Scan for the cell matching the given text and deliver its [x, y] coordinate at center. 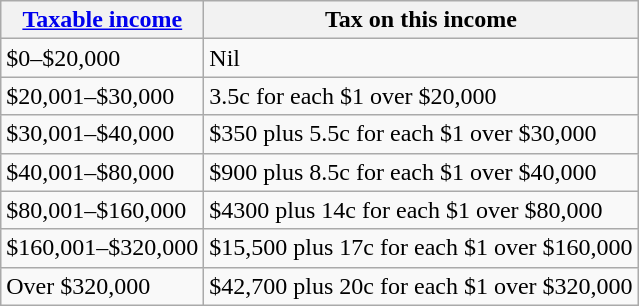
$160,001–$320,000 [102, 248]
$80,001–$160,000 [102, 210]
$40,001–$80,000 [102, 172]
3.5c for each $1 over $20,000 [421, 96]
$30,001–$40,000 [102, 134]
Over $320,000 [102, 286]
$15,500 plus 17c for each $1 over $160,000 [421, 248]
Tax on this income [421, 20]
$20,001–$30,000 [102, 96]
$4300 plus 14c for each $1 over $80,000 [421, 210]
$900 plus 8.5c for each $1 over $40,000 [421, 172]
$42,700 plus 20c for each $1 over $320,000 [421, 286]
Taxable income [102, 20]
$0–$20,000 [102, 58]
Nil [421, 58]
$350 plus 5.5c for each $1 over $30,000 [421, 134]
